Scan for the cell matching the given text and deliver its (X, Y) coordinate at center. 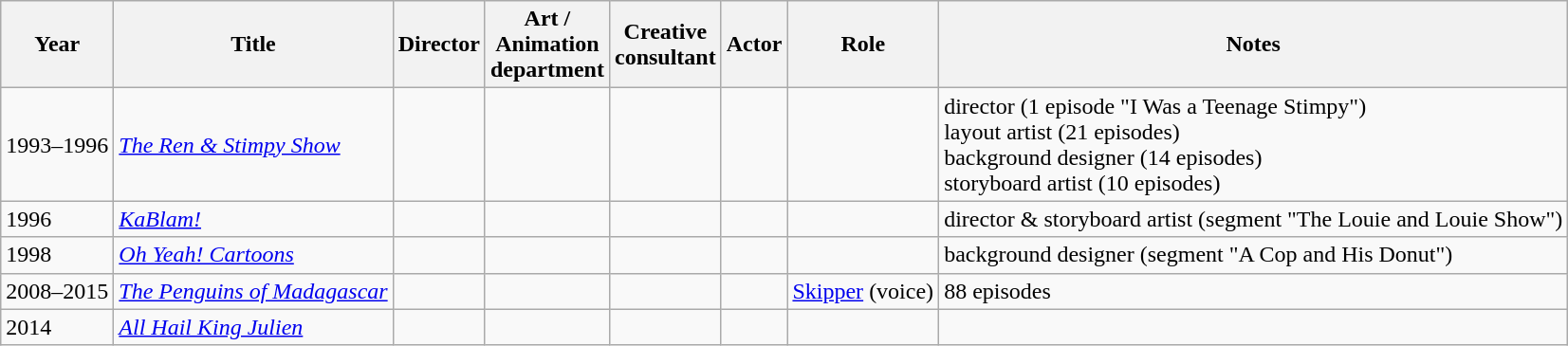
1996 (57, 219)
Skipper (voice) (863, 291)
Actor (754, 45)
Creativeconsultant (665, 45)
The Penguins of Madagascar (253, 291)
2014 (57, 327)
1998 (57, 255)
Role (863, 45)
background designer (segment "A Cop and His Donut") (1254, 255)
The Ren & Stimpy Show (253, 144)
director & storyboard artist (segment "The Louie and Louie Show") (1254, 219)
director (1 episode "I Was a Teenage Stimpy")layout artist (21 episodes)background designer (14 episodes)storyboard artist (10 episodes) (1254, 144)
All Hail King Julien (253, 327)
Year (57, 45)
Art /Animationdepartment (546, 45)
1993–1996 (57, 144)
Title (253, 45)
2008–2015 (57, 291)
88 episodes (1254, 291)
Notes (1254, 45)
Director (438, 45)
Oh Yeah! Cartoons (253, 255)
KaBlam! (253, 219)
